Provide the [x, y] coordinate of the cell's center where the given text is located.  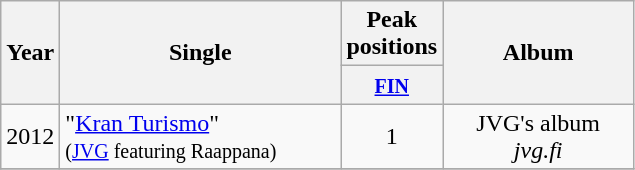
Peak positions [392, 34]
1 [392, 136]
Album [538, 52]
FIN [392, 85]
Single [200, 52]
JVG's album jvg.fi [538, 136]
2012 [30, 136]
"Kran Turismo" (JVG featuring Raappana) [200, 136]
Year [30, 52]
